Pinpoint the cell where the given text exists, returning its (X, Y) midpoint coordinate. 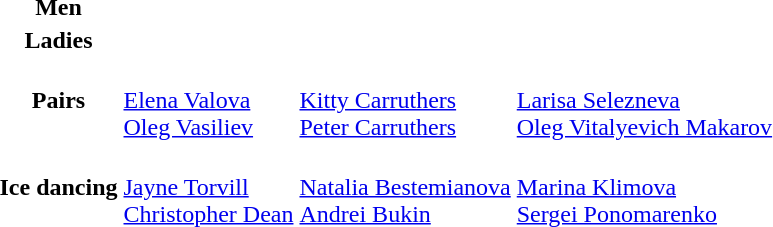
Larisa SeleznevaOleg Vitalyevich Makarov (644, 100)
Kitty CarruthersPeter Carruthers (405, 100)
Elena ValovaOleg Vasiliev (208, 100)
